Provide the (x, y) coordinate of the cell's center where the given text is located.  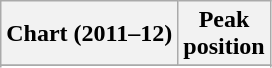
Peakposition (224, 34)
Chart (2011–12) (90, 34)
